Determine the [X, Y] coordinate at the center of the cell enclosing the given text.  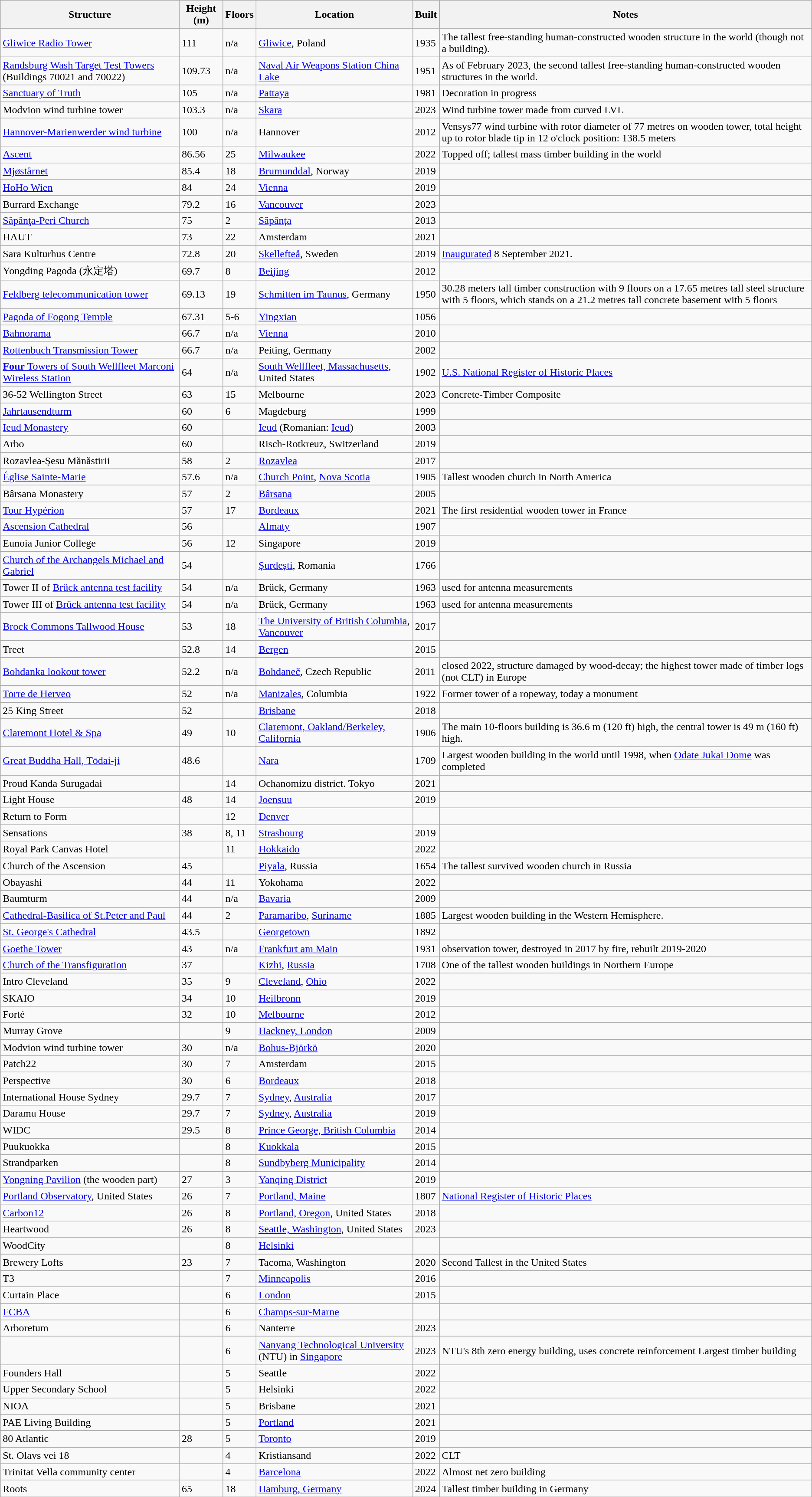
Roots [90, 1488]
As of February 2023, the second tallest free-standing human-constructed wooden structures in the world. [625, 71]
Nara [334, 761]
The first residential wooden tower in France [625, 510]
Patch22 [90, 1064]
Cleveland, Ohio [334, 981]
observation tower, destroyed in 2017 by fire, rebuilt 2019-2020 [625, 948]
Gliwice, Poland [334, 43]
67.31 [201, 317]
Founders Hall [90, 1373]
1999 [426, 411]
Peiting, Germany [334, 350]
Brewery Lofts [90, 1262]
One of the tallest wooden buildings in Northern Europe [625, 965]
Hannover [334, 132]
Randsburg Wash Target Test Towers (Buildings 70021 and 70022) [90, 71]
52.8 [201, 649]
Floors [239, 15]
Schmitten im Taunus, Germany [334, 294]
84 [201, 187]
23 [201, 1262]
72.8 [201, 254]
Tour Hypérion [90, 510]
St. Olavs vei 18 [90, 1455]
Pattaya [334, 93]
Skellefteå, Sweden [334, 254]
Perspective [90, 1081]
Tower II of Brück antenna test facility [90, 588]
Burrard Exchange [90, 204]
Georgetown [334, 932]
32 [201, 1015]
2002 [426, 350]
St. George's Cathedral [90, 932]
HAUT [90, 237]
Ascent [90, 154]
Four Towers of South Wellfleet Marconi Wireless Station [90, 372]
Rozavlea [334, 461]
49 [201, 733]
43.5 [201, 932]
Ieud Monastery [90, 428]
Church of the Archangels Michael and Gabriel [90, 566]
1981 [426, 93]
Ascension Cathedral [90, 527]
Arbo [90, 444]
Kizhi, Russia [334, 965]
Curtain Place [90, 1295]
Gliwice Radio Tower [90, 43]
Former tower of a ropeway, today a monument [625, 694]
Nanyang Technological University (NTU) in Singapore [334, 1351]
Claremont, Oakland/Berkeley, California [334, 733]
Brumunddal, Norway [334, 171]
19 [239, 294]
2010 [426, 333]
Denver [334, 816]
2005 [426, 494]
Yingxian [334, 317]
Arboretum [90, 1328]
Inaugurated 8 September 2021. [625, 254]
16 [239, 204]
Tallest wooden church in North America [625, 477]
Kristiansand [334, 1455]
Strandparken [90, 1163]
53 [201, 626]
1885 [426, 915]
Built [426, 15]
Portland, Oregon, United States [334, 1212]
Sanctuary of Truth [90, 93]
1807 [426, 1196]
Obayashi [90, 882]
International House Sydney [90, 1097]
FCBA [90, 1312]
Church Point, Nova Scotia [334, 477]
48.6 [201, 761]
Daramu House [90, 1114]
Yongning Pavilion (the wooden part) [90, 1179]
Carbon12 [90, 1212]
Naval Air Weapons Station China Lake [334, 71]
Hackney, London [334, 1031]
1907 [426, 527]
Frankfurt am Main [334, 948]
Bohus-Björkö [334, 1048]
Portland, Maine [334, 1196]
20 [239, 254]
Proud Kanda Surugadai [90, 783]
Beijing [334, 272]
2013 [426, 220]
Nanterre [334, 1328]
Second Tallest in the United States [625, 1262]
Barcelona [334, 1472]
Yanqing District [334, 1179]
27 [201, 1179]
Heilbronn [334, 998]
NTU's 8th zero energy building, uses concrete reinforcement Largest timber building [625, 1351]
29.5 [201, 1130]
1906 [426, 733]
Toronto [334, 1439]
Jahrtausendturm [90, 411]
Sundbyberg Municipality [334, 1163]
Decoration in progress [625, 93]
Location [334, 15]
38 [201, 833]
Rozavlea-Șesu Mănăstirii [90, 461]
Hannover-Marienwerder wind turbine [90, 132]
HoHo Wien [90, 187]
Ieud (Romanian: Ieud) [334, 428]
Almost net zero building [625, 1472]
Bavaria [334, 899]
Strasbourg [334, 833]
Paramaribo, Suriname [334, 915]
37 [201, 965]
1922 [426, 694]
Baumturm [90, 899]
1708 [426, 965]
65 [201, 1488]
75 [201, 220]
Seattle, Washington, United States [334, 1229]
22 [239, 237]
NIOA [90, 1406]
Seattle [334, 1373]
Joensuu [334, 800]
85.4 [201, 171]
Singapore [334, 543]
Mjøstårnet [90, 171]
Sensations [90, 833]
Kuokkala [334, 1146]
28 [201, 1439]
Tallest timber building in Germany [625, 1488]
Goethe Tower [90, 948]
Wind turbine tower made from curved LVL [625, 110]
Șurdești, Romania [334, 566]
86.56 [201, 154]
T3 [90, 1279]
CLT [625, 1455]
1056 [426, 317]
109.73 [201, 71]
Rottenbuch Transmission Tower [90, 350]
2003 [426, 428]
1950 [426, 294]
69.13 [201, 294]
WIDC [90, 1130]
Prince George, British Columbia [334, 1130]
24 [239, 187]
National Register of Historic Places [625, 1196]
Yongding Pagoda (永定塔) [90, 272]
Risch-Rotkreuz, Switzerland [334, 444]
Skara [334, 110]
Great Buddha Hall, Tōdai-ji [90, 761]
Bârsana [334, 494]
1905 [426, 477]
79.2 [201, 204]
Săpânța [334, 220]
45 [201, 866]
57.6 [201, 477]
Trinitat Vella community center [90, 1472]
Structure [90, 15]
Topped off; tallest mass timber building in the world [625, 154]
100 [201, 132]
Heartwood [90, 1229]
Royal Park Canvas Hotel [90, 849]
PAE Living Building [90, 1422]
25 [239, 154]
Bergen [334, 649]
South Wellfleet, Massachusetts, United States [334, 372]
1931 [426, 948]
Cathedral-Basilica of St.Peter and Paul [90, 915]
Largest wooden building in the Western Hemisphere. [625, 915]
Minneapolis [334, 1279]
Return to Form [90, 816]
1892 [426, 932]
Largest wooden building in the world until 1998, when Odate Jukai Dome was completed [625, 761]
48 [201, 800]
17 [239, 510]
London [334, 1295]
The University of British Columbia, Vancouver [334, 626]
Pagoda of Fogong Temple [90, 317]
25 King Street [90, 710]
111 [201, 43]
Notes [625, 15]
Height (m) [201, 15]
58 [201, 461]
2024 [426, 1488]
1951 [426, 71]
Yokohama [334, 882]
Bohdanka lookout tower [90, 672]
The main 10-floors building is 36.6 m (120 ft) high, the central tower is 49 m (160 ft) high. [625, 733]
Upper Secondary School [90, 1389]
Torre de Herveo [90, 694]
15 [239, 394]
Intro Cleveland [90, 981]
Portland Observatory, United States [90, 1196]
73 [201, 237]
Vancouver [334, 204]
The tallest survived wooden church in Russia [625, 866]
Milwaukee [334, 154]
8, 11 [239, 833]
Claremont Hotel & Spa [90, 733]
Manizales, Columbia [334, 694]
Hamburg, Germany [334, 1488]
closed 2022, structure damaged by wood-decay; the highest tower made of timber logs (not CLT) in Europe [625, 672]
43 [201, 948]
3 [239, 1179]
5-6 [239, 317]
1709 [426, 761]
Bârsana Monastery [90, 494]
Champs-sur-Marne [334, 1312]
1766 [426, 566]
Église Sainte-Marie [90, 477]
Magdeburg [334, 411]
Săpânţa-Peri Church [90, 220]
Vensys77 wind turbine with rotor diameter of 77 metres on wooden tower, total height up to rotor blade tip in 12 o'clock position: 138.5 meters [625, 132]
WoodCity [90, 1245]
52.2 [201, 672]
Murray Grove [90, 1031]
Almaty [334, 527]
Tacoma, Washington [334, 1262]
Brock Commons Tallwood House [90, 626]
Feldberg telecommunication tower [90, 294]
105 [201, 93]
Puukuokka [90, 1146]
64 [201, 372]
35 [201, 981]
1935 [426, 43]
Sara Kulturhus Centre [90, 254]
Tower III of Brück antenna test facility [90, 604]
34 [201, 998]
SKAIO [90, 998]
1654 [426, 866]
Treet [90, 649]
Eunoia Junior College [90, 543]
2016 [426, 1279]
69.7 [201, 272]
Hokkaido [334, 849]
Piyala, Russia [334, 866]
80 Atlantic [90, 1439]
The tallest free-standing human-constructed wooden structure in the world (though not a building). [625, 43]
Bahnorama [90, 333]
Bohdaneč, Czech Republic [334, 672]
Ochanomizu district. Tokyo [334, 783]
Portland [334, 1422]
Concrete-Timber Composite [625, 394]
Light House [90, 800]
U.S. National Register of Historic Places [625, 372]
2011 [426, 672]
103.3 [201, 110]
36-52 Wellington Street [90, 394]
Church of the Ascension [90, 866]
Forté [90, 1015]
1902 [426, 372]
Church of the Transfiguration [90, 965]
63 [201, 394]
